Extract the (x, y) coordinate from the center of the cell holding the provided text.  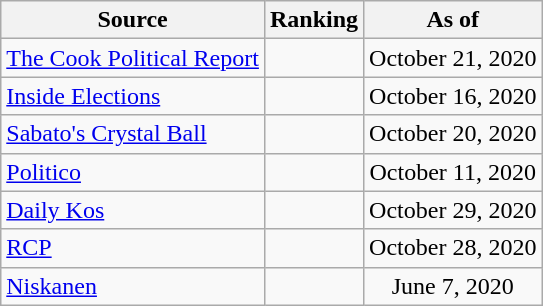
Niskanen (133, 286)
Politico (133, 172)
October 29, 2020 (453, 210)
October 28, 2020 (453, 248)
Sabato's Crystal Ball (133, 134)
October 21, 2020 (453, 58)
June 7, 2020 (453, 286)
October 16, 2020 (453, 96)
The Cook Political Report (133, 58)
October 11, 2020 (453, 172)
October 20, 2020 (453, 134)
Daily Kos (133, 210)
Ranking (314, 20)
RCP (133, 248)
Source (133, 20)
As of (453, 20)
Inside Elections (133, 96)
